Scan for the cell matching the given text and deliver its (X, Y) coordinate at center. 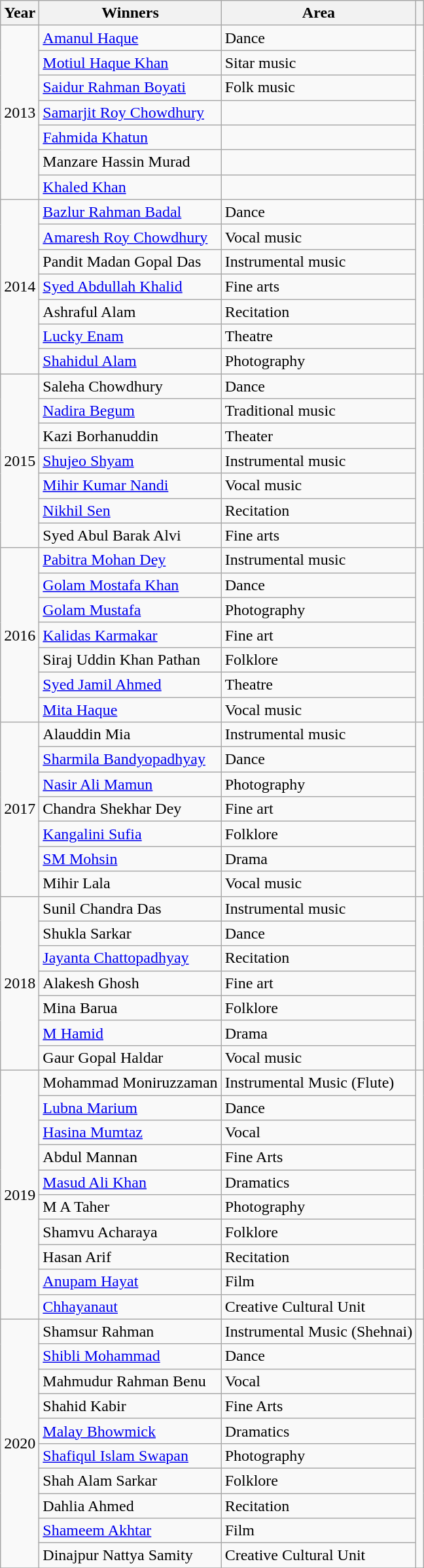
2019 (20, 1195)
Siraj Uddin Khan Pathan (130, 659)
Nikhil Sen (130, 510)
Shafiqul Islam Swapan (130, 1456)
Chhayanaut (130, 1307)
2017 (20, 809)
Syed Abdullah Khalid (130, 286)
2015 (20, 461)
2020 (20, 1443)
Malay Bhowmick (130, 1431)
Shujeo Shyam (130, 461)
Manzare Hassin Murad (130, 162)
Jayanta Chattopadhyay (130, 958)
Khaled Khan (130, 187)
Hasina Mumtaz (130, 1133)
Shamsur Rahman (130, 1331)
Kangalini Sufia (130, 834)
M Hamid (130, 1033)
Lubna Marium (130, 1108)
Anupam Hayat (130, 1282)
Gaur Gopal Haldar (130, 1058)
Mita Haque (130, 709)
Masud Ali Khan (130, 1182)
Hasan Arif (130, 1257)
Shameem Akhtar (130, 1531)
Theater (319, 436)
Mina Barua (130, 1008)
2018 (20, 983)
Alakesh Ghosh (130, 983)
Amanul Haque (130, 38)
2016 (20, 635)
Dinajpur Nattya Samity (130, 1556)
Syed Jamil Ahmed (130, 684)
Nasir Ali Mamun (130, 784)
Instrumental Music (Shehnai) (319, 1331)
Golam Mostafa Khan (130, 585)
Mihir Lala (130, 884)
Shah Alam Sarkar (130, 1480)
Shahid Kabir (130, 1406)
Kalidas Karmakar (130, 635)
Bazlur Rahman Badal (130, 212)
2014 (20, 286)
Fahmida Khatun (130, 137)
Motiul Haque Khan (130, 63)
Nadira Begum (130, 411)
Saleha Chowdhury (130, 386)
Sitar music (319, 63)
Instrumental Music (Flute) (319, 1082)
Shamvu Acharaya (130, 1232)
Area (319, 13)
Abdul Mannan (130, 1158)
Year (20, 13)
Mahmudur Rahman Benu (130, 1381)
Amaresh Roy Chowdhury (130, 237)
Chandra Shekhar Dey (130, 809)
Lucky Enam (130, 337)
SM Mohsin (130, 859)
Golam Mustafa (130, 610)
Pabitra Mohan Dey (130, 560)
Folk music (319, 88)
Sunil Chandra Das (130, 909)
Alauddin Mia (130, 735)
Saidur Rahman Boyati (130, 88)
Syed Abul Barak Alvi (130, 535)
Shibli Mohammad (130, 1356)
Sharmila Bandyopadhyay (130, 759)
Mihir Kumar Nandi (130, 486)
Mohammad Moniruzzaman (130, 1082)
Dahlia Ahmed (130, 1505)
Traditional music (319, 411)
Samarjit Roy Chowdhury (130, 112)
Kazi Borhanuddin (130, 436)
Ashraful Alam (130, 312)
2013 (20, 112)
M A Taher (130, 1207)
Shukla Sarkar (130, 933)
Shahidul Alam (130, 361)
Pandit Madan Gopal Das (130, 261)
Winners (130, 13)
